Find where the given text appears and provide that cell's center as [X, Y] coordinate. 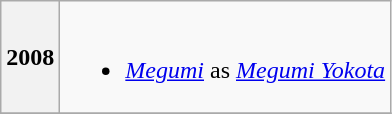
2008 [30, 58]
Megumi as Megumi Yokota [226, 58]
